Identify which cell holds the provided text, then report its (X, Y) central coordinate. 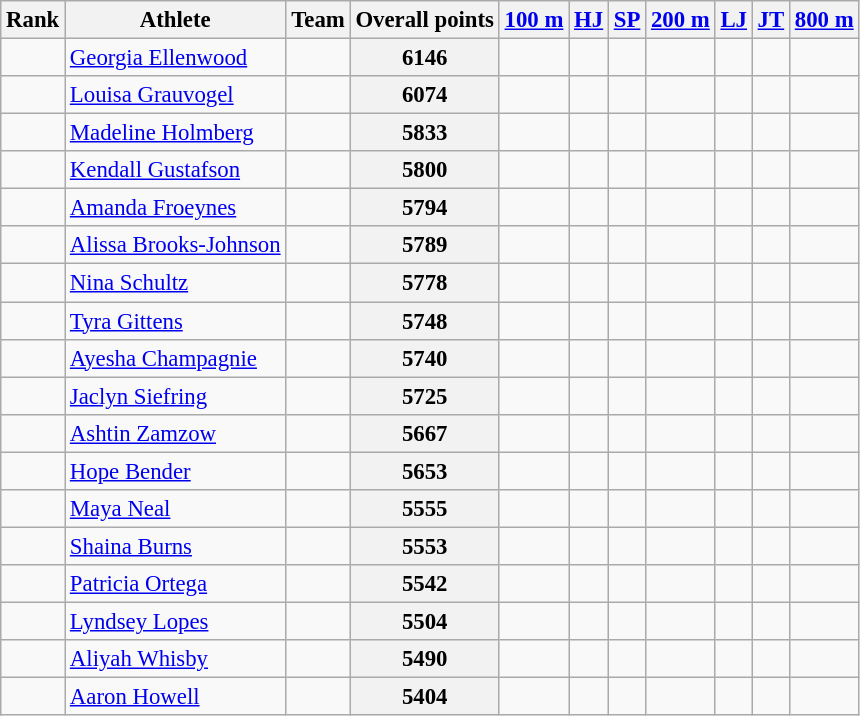
Maya Neal (176, 509)
HJ (589, 20)
5555 (424, 509)
5504 (424, 621)
Ayesha Champagnie (176, 358)
Amanda Froeynes (176, 208)
5653 (424, 471)
5542 (424, 584)
Hope Bender (176, 471)
Ashtin Zamzow (176, 433)
Athlete (176, 20)
Tyra Gittens (176, 321)
800 m (824, 20)
Overall points (424, 20)
JT (770, 20)
5748 (424, 321)
Louisa Grauvogel (176, 95)
5778 (424, 283)
Rank (33, 20)
Nina Schultz (176, 283)
Jaclyn Siefring (176, 396)
5740 (424, 358)
Patricia Ortega (176, 584)
6074 (424, 95)
Shaina Burns (176, 546)
Aliyah Whisby (176, 659)
200 m (680, 20)
Kendall Gustafson (176, 170)
5789 (424, 245)
5490 (424, 659)
Madeline Holmberg (176, 133)
100 m (534, 20)
5404 (424, 697)
SP (626, 20)
Alissa Brooks-Johnson (176, 245)
5794 (424, 208)
5800 (424, 170)
5667 (424, 433)
LJ (734, 20)
5833 (424, 133)
Lyndsey Lopes (176, 621)
5553 (424, 546)
5725 (424, 396)
6146 (424, 58)
Georgia Ellenwood (176, 58)
Aaron Howell (176, 697)
Team (318, 20)
